Identify which cell holds the provided text, then report its (x, y) central coordinate. 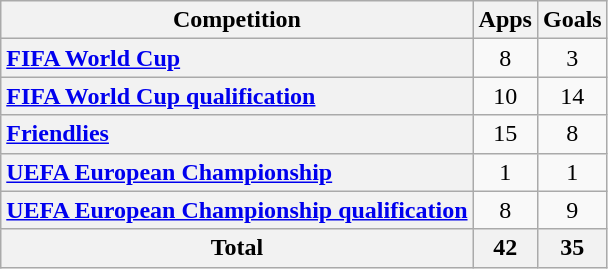
42 (505, 248)
35 (572, 248)
FIFA World Cup (237, 58)
14 (572, 96)
Goals (572, 20)
Friendlies (237, 134)
10 (505, 96)
15 (505, 134)
Apps (505, 20)
UEFA European Championship (237, 172)
9 (572, 210)
UEFA European Championship qualification (237, 210)
FIFA World Cup qualification (237, 96)
Competition (237, 20)
3 (572, 58)
Total (237, 248)
